Scan for the cell matching the given text and deliver its (X, Y) coordinate at center. 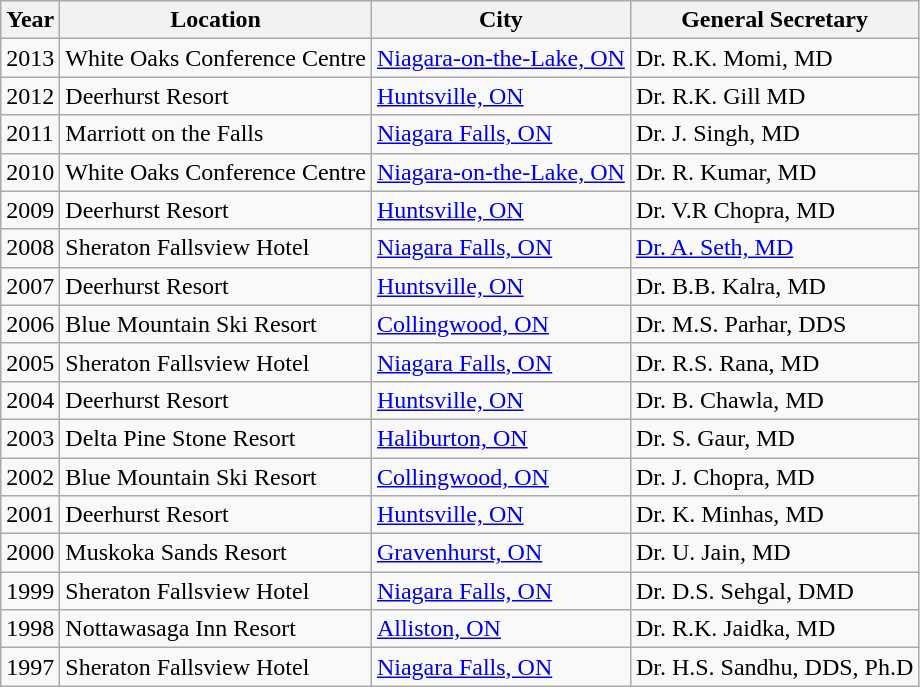
Delta Pine Stone Resort (216, 438)
2002 (30, 477)
Dr. M.S. Parhar, DDS (774, 324)
Dr. K. Minhas, MD (774, 515)
Year (30, 20)
Muskoka Sands Resort (216, 553)
2011 (30, 134)
Dr. B. Chawla, MD (774, 400)
Haliburton, ON (500, 438)
Alliston, ON (500, 629)
2004 (30, 400)
Dr. J. Singh, MD (774, 134)
Dr. R.K. Jaidka, MD (774, 629)
Location (216, 20)
Dr. R.K. Gill MD (774, 96)
Nottawasaga Inn Resort (216, 629)
Dr. J. Chopra, MD (774, 477)
Dr. S. Gaur, MD (774, 438)
2000 (30, 553)
General Secretary (774, 20)
Dr. V.R Chopra, MD (774, 210)
Dr. H.S. Sandhu, DDS, Ph.D (774, 667)
Marriott on the Falls (216, 134)
2013 (30, 58)
Dr. R.K. Momi, MD (774, 58)
Dr. R.S. Rana, MD (774, 362)
City (500, 20)
Dr. D.S. Sehgal, DMD (774, 591)
Dr. U. Jain, MD (774, 553)
2007 (30, 286)
Dr. A. Seth, MD (774, 248)
1997 (30, 667)
Dr. R. Kumar, MD (774, 172)
Gravenhurst, ON (500, 553)
2003 (30, 438)
2001 (30, 515)
2005 (30, 362)
2006 (30, 324)
2008 (30, 248)
1999 (30, 591)
2010 (30, 172)
1998 (30, 629)
2012 (30, 96)
Dr. B.B. Kalra, MD (774, 286)
2009 (30, 210)
